From the cell containing the given text, extract its center point as [X, Y] coordinate. 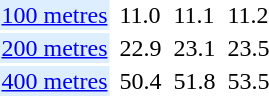
400 metres [54, 81]
23.1 [194, 48]
51.8 [194, 81]
22.9 [140, 48]
100 metres [54, 15]
50.4 [140, 81]
11.0 [140, 15]
11.1 [194, 15]
200 metres [54, 48]
